Search for the cell housing the specified text and yield its (x, y) center coordinate. 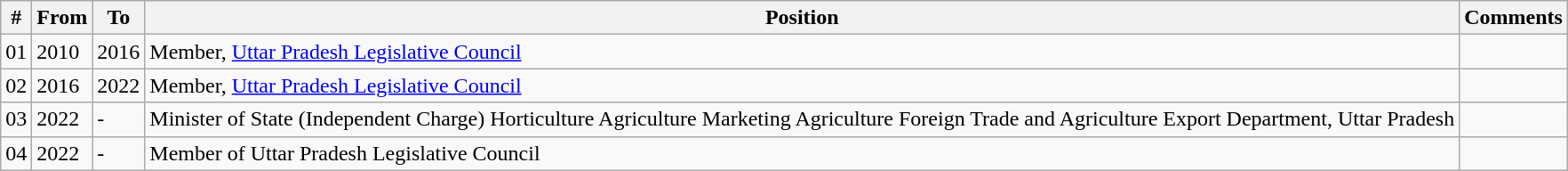
To (119, 18)
Comments (1514, 18)
Minister of State (Independent Charge) Horticulture Agriculture Marketing Agriculture Foreign Trade and Agriculture Export Department, Uttar Pradesh (802, 119)
01 (16, 52)
02 (16, 85)
# (16, 18)
2010 (62, 52)
03 (16, 119)
04 (16, 153)
Member of Uttar Pradesh Legislative Council (802, 153)
From (62, 18)
Position (802, 18)
